Capture the cell that displays the provided text and extract its [x, y] central coordinate. 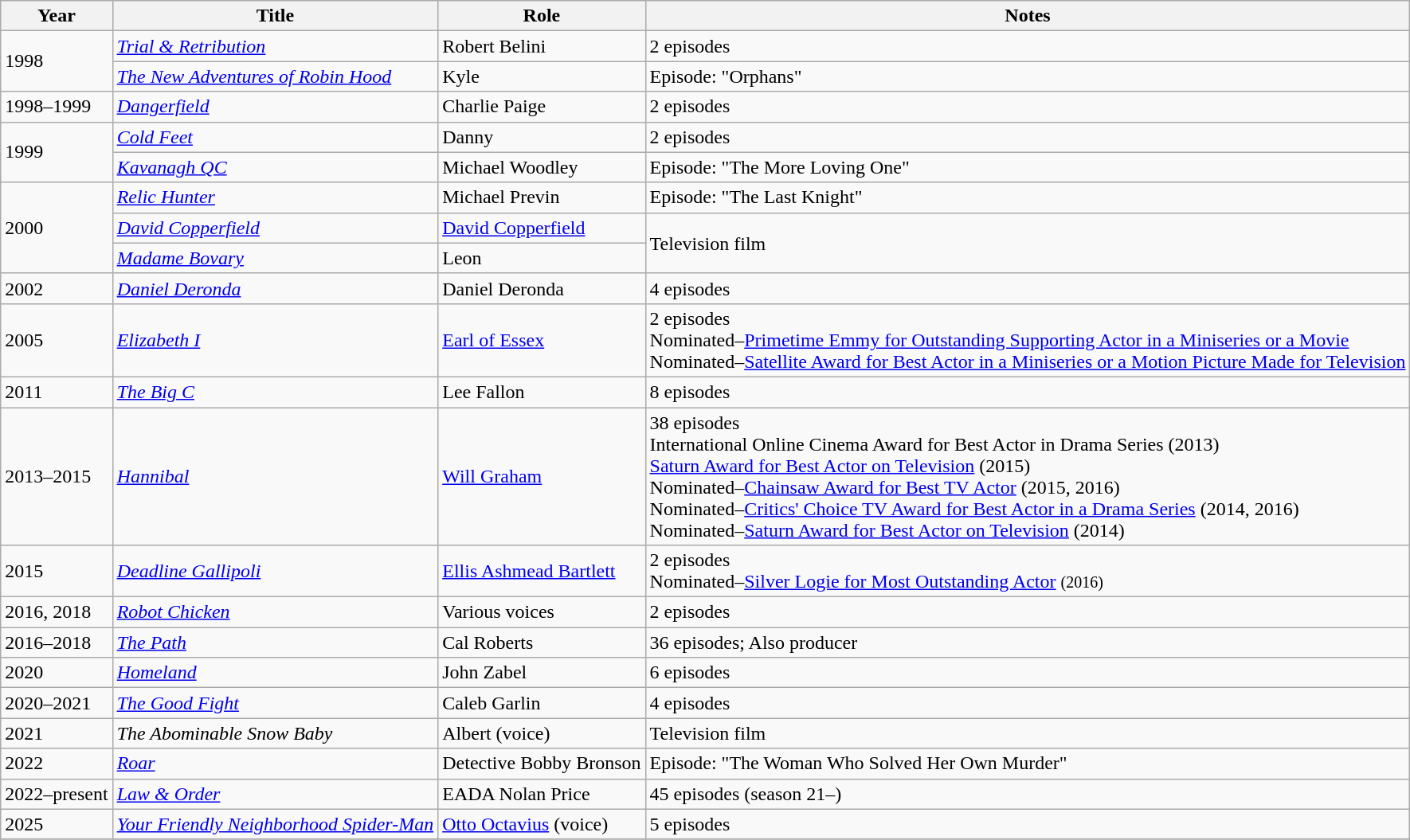
Deadline Gallipoli [276, 572]
1998 [57, 61]
Homeland [276, 673]
Caleb Garlin [542, 703]
Robot Chicken [276, 612]
Robert Belini [542, 46]
Elizabeth I [276, 340]
2002 [57, 288]
EADA Nolan Price [542, 794]
The Abominable Snow Baby [276, 733]
Kavanagh QC [276, 167]
Ellis Ashmead Bartlett [542, 572]
36 episodes; Also producer [1028, 643]
Your Friendly Neighborhood Spider-Man [276, 824]
Charlie Paige [542, 107]
Danny [542, 137]
Various voices [542, 612]
2013–2015 [57, 476]
John Zabel [542, 673]
Otto Octavius (voice) [542, 824]
The Good Fight [276, 703]
Albert (voice) [542, 733]
2000 [57, 228]
Notes [1028, 16]
1998–1999 [57, 107]
Episode: "The Last Knight" [1028, 197]
Law & Order [276, 794]
2016, 2018 [57, 612]
Michael Woodley [542, 167]
Leon [542, 258]
1999 [57, 152]
The Big C [276, 392]
Relic Hunter [276, 197]
2016–2018 [57, 643]
Madame Bovary [276, 258]
2025 [57, 824]
Episode: "The More Loving One" [1028, 167]
8 episodes [1028, 392]
2022 [57, 764]
6 episodes [1028, 673]
The Path [276, 643]
2020 [57, 673]
Episode: "The Woman Who Solved Her Own Murder" [1028, 764]
2022–present [57, 794]
Will Graham [542, 476]
Cold Feet [276, 137]
Detective Bobby Bronson [542, 764]
Episode: "Orphans" [1028, 76]
Roar [276, 764]
5 episodes [1028, 824]
Michael Previn [542, 197]
Lee Fallon [542, 392]
2020–2021 [57, 703]
The New Adventures of Robin Hood [276, 76]
2005 [57, 340]
2011 [57, 392]
Dangerfield [276, 107]
2015 [57, 572]
Title [276, 16]
Earl of Essex [542, 340]
Role [542, 16]
Trial & Retribution [276, 46]
2 episodesNominated–Silver Logie for Most Outstanding Actor (2016) [1028, 572]
45 episodes (season 21–) [1028, 794]
Hannibal [276, 476]
Cal Roberts [542, 643]
Year [57, 16]
Kyle [542, 76]
2021 [57, 733]
